For the text-containing cell, return its midpoint in (X, Y) coordinate format. 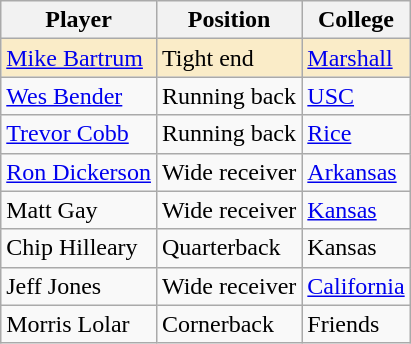
Wes Bender (79, 96)
Player (79, 20)
Marshall (356, 58)
Rice (356, 134)
Matt Gay (79, 210)
Quarterback (228, 248)
Trevor Cobb (79, 134)
Morris Lolar (79, 324)
Chip Hilleary (79, 248)
Friends (356, 324)
Ron Dickerson (79, 172)
Mike Bartrum (79, 58)
Tight end (228, 58)
Jeff Jones (79, 286)
Position (228, 20)
Cornerback (228, 324)
USC (356, 96)
California (356, 286)
Arkansas (356, 172)
College (356, 20)
